Determine the (X, Y) coordinate at the center of the cell enclosing the given text.  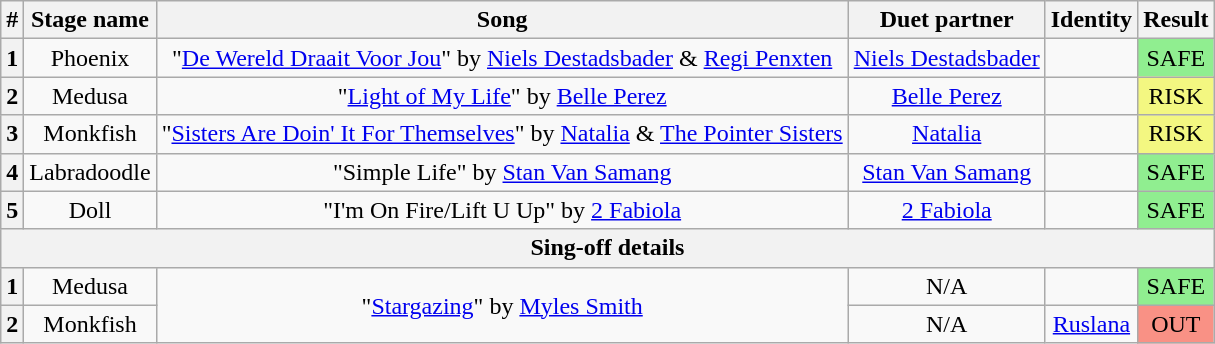
2 Fabiola (946, 210)
"Stargazing" by Myles Smith (502, 305)
"I'm On Fire/Lift U Up" by 2 Fabiola (502, 210)
Phoenix (90, 58)
Stan Van Samang (946, 172)
Labradoodle (90, 172)
3 (12, 134)
"Light of My Life" by Belle Perez (502, 96)
Result (1176, 20)
OUT (1176, 324)
4 (12, 172)
"Sisters Are Doin' It For Themselves" by Natalia & The Pointer Sisters (502, 134)
"Simple Life" by Stan Van Samang (502, 172)
"De Wereld Draait Voor Jou" by Niels Destadsbader & Regi Penxten (502, 58)
5 (12, 210)
Natalia (946, 134)
Ruslana (1091, 324)
Sing-off details (608, 248)
Identity (1091, 20)
Duet partner (946, 20)
Belle Perez (946, 96)
Song (502, 20)
Stage name (90, 20)
# (12, 20)
Niels Destadsbader (946, 58)
Doll (90, 210)
